Detect which cell encompasses the target text, then output its [X, Y] center coordinate. 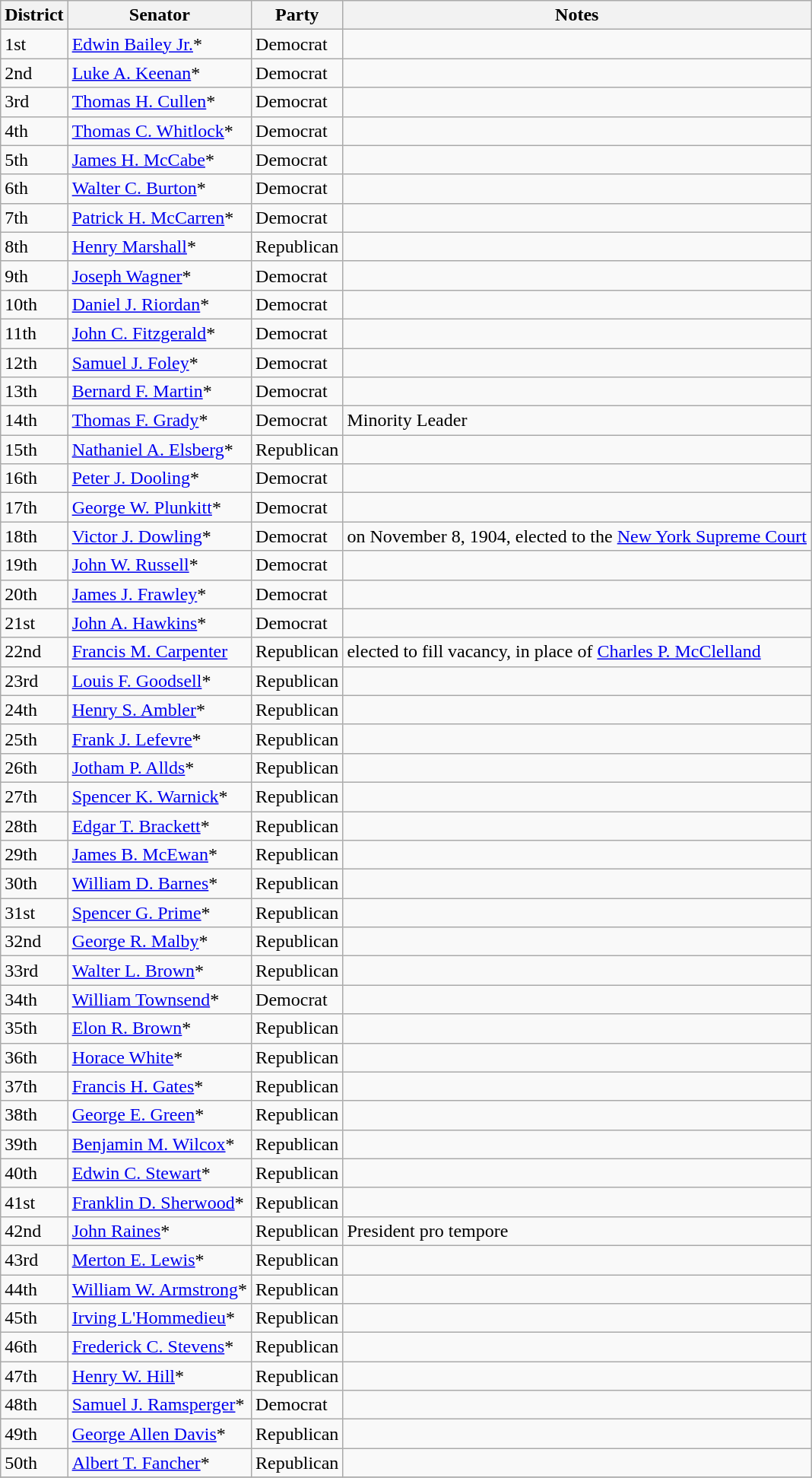
38th [34, 1115]
Albert T. Fancher* [160, 1463]
17th [34, 507]
Henry W. Hill* [160, 1376]
Franklin D. Sherwood* [160, 1202]
George Allen Davis* [160, 1434]
16th [34, 478]
Frederick C. Stevens* [160, 1347]
Edwin C. Stewart* [160, 1173]
Spencer K. Warnick* [160, 796]
12th [34, 363]
41st [34, 1202]
28th [34, 825]
10th [34, 304]
7th [34, 218]
William Townsend* [160, 1000]
3rd [34, 102]
45th [34, 1318]
50th [34, 1463]
John C. Fitzgerald* [160, 333]
30th [34, 884]
William D. Barnes* [160, 884]
26th [34, 768]
Samuel J. Ramsperger* [160, 1405]
Francis H. Gates* [160, 1086]
Edgar T. Brackett* [160, 825]
Party [297, 15]
18th [34, 536]
25th [34, 739]
Daniel J. Riordan* [160, 304]
8th [34, 246]
on November 8, 1904, elected to the New York Supreme Court [577, 536]
36th [34, 1057]
John Raines* [160, 1231]
President pro tempore [577, 1231]
48th [34, 1405]
39th [34, 1144]
Senator [160, 15]
Walter L. Brown* [160, 971]
Horace White* [160, 1057]
22nd [34, 652]
21st [34, 623]
14th [34, 421]
40th [34, 1173]
Frank J. Lefevre* [160, 739]
19th [34, 565]
John W. Russell* [160, 565]
Edwin Bailey Jr.* [160, 44]
37th [34, 1086]
44th [34, 1289]
James J. Frawley* [160, 594]
elected to fill vacancy, in place of Charles P. McClelland [577, 652]
27th [34, 796]
James B. McEwan* [160, 855]
Thomas F. Grady* [160, 421]
Louis F. Goodsell* [160, 681]
District [34, 15]
Minority Leader [577, 421]
9th [34, 275]
32nd [34, 942]
Patrick H. McCarren* [160, 218]
Merton E. Lewis* [160, 1260]
William W. Armstrong* [160, 1289]
Joseph Wagner* [160, 275]
33rd [34, 971]
Benjamin M. Wilcox* [160, 1144]
Peter J. Dooling* [160, 478]
13th [34, 392]
35th [34, 1028]
Spencer G. Prime* [160, 913]
31st [34, 913]
George W. Plunkitt* [160, 507]
Bernard F. Martin* [160, 392]
34th [34, 1000]
42nd [34, 1231]
George R. Malby* [160, 942]
5th [34, 160]
Nathaniel A. Elsberg* [160, 450]
24th [34, 710]
47th [34, 1376]
Victor J. Dowling* [160, 536]
2nd [34, 73]
Henry S. Ambler* [160, 710]
Henry Marshall* [160, 246]
43rd [34, 1260]
Francis M. Carpenter [160, 652]
4th [34, 131]
John A. Hawkins* [160, 623]
Irving L'Hommedieu* [160, 1318]
15th [34, 450]
Jotham P. Allds* [160, 768]
James H. McCabe* [160, 160]
Luke A. Keenan* [160, 73]
Elon R. Brown* [160, 1028]
49th [34, 1434]
Thomas H. Cullen* [160, 102]
Samuel J. Foley* [160, 363]
23rd [34, 681]
George E. Green* [160, 1115]
46th [34, 1347]
Thomas C. Whitlock* [160, 131]
6th [34, 189]
11th [34, 333]
1st [34, 44]
Notes [577, 15]
20th [34, 594]
29th [34, 855]
Walter C. Burton* [160, 189]
